Extract the [X, Y] coordinate from the center of the cell holding the provided text.  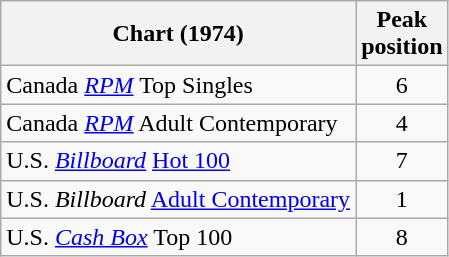
U.S. Cash Box Top 100 [178, 237]
6 [402, 85]
U.S. Billboard Hot 100 [178, 161]
Canada RPM Top Singles [178, 85]
Chart (1974) [178, 34]
Peakposition [402, 34]
Canada RPM Adult Contemporary [178, 123]
U.S. Billboard Adult Contemporary [178, 199]
4 [402, 123]
8 [402, 237]
7 [402, 161]
1 [402, 199]
